Provide the (x, y) coordinate of the cell's center where the given text is located.  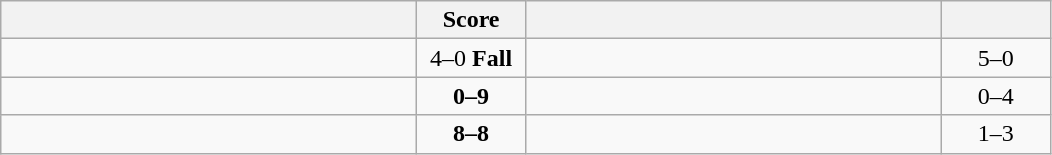
1–3 (996, 134)
0–9 (472, 96)
Score (472, 20)
8–8 (472, 134)
4–0 Fall (472, 58)
0–4 (996, 96)
5–0 (996, 58)
